Provide the [x, y] coordinate of the cell's center where the given text is located.  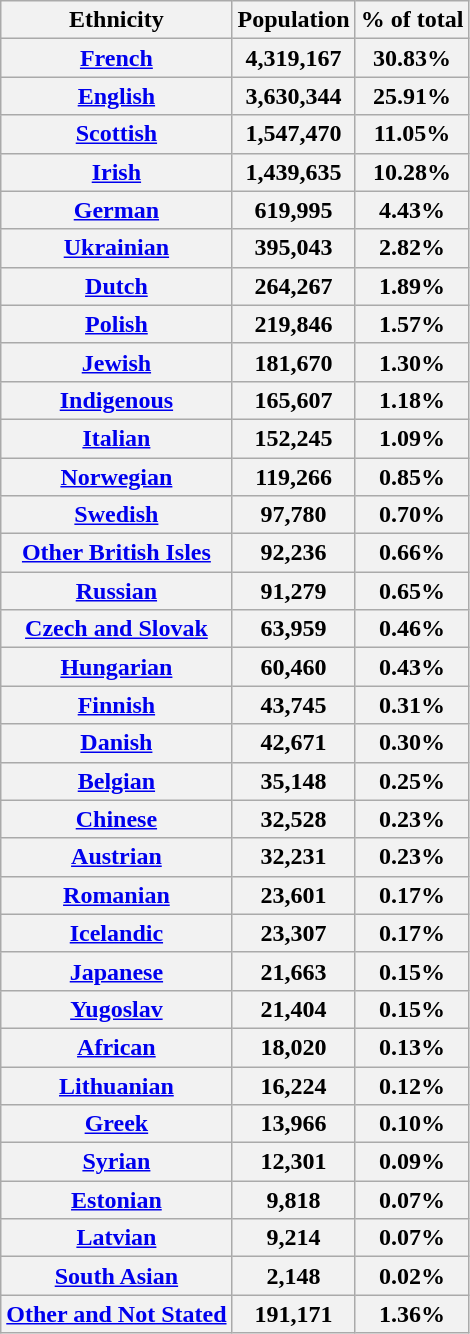
152,245 [294, 438]
165,607 [294, 400]
32,231 [294, 857]
91,279 [294, 591]
Swedish [116, 515]
619,995 [294, 210]
9,214 [294, 1238]
43,745 [294, 705]
21,404 [294, 1009]
219,846 [294, 324]
Italian [116, 438]
1.36% [412, 1314]
Belgian [116, 781]
French [116, 58]
23,601 [294, 895]
Indigenous [116, 400]
42,671 [294, 743]
264,267 [294, 286]
1.89% [412, 286]
German [116, 210]
16,224 [294, 1085]
97,780 [294, 515]
Finnish [116, 705]
Chinese [116, 819]
Lithuanian [116, 1085]
18,020 [294, 1047]
30.83% [412, 58]
Dutch [116, 286]
0.85% [412, 477]
4.43% [412, 210]
1,547,470 [294, 134]
Hungarian [116, 667]
35,148 [294, 781]
181,670 [294, 362]
0.09% [412, 1162]
2.82% [412, 248]
23,307 [294, 933]
Romanian [116, 895]
% of total [412, 20]
Irish [116, 172]
Norwegian [116, 477]
Estonian [116, 1200]
0.31% [412, 705]
60,460 [294, 667]
Greek [116, 1124]
0.30% [412, 743]
1.57% [412, 324]
Population [294, 20]
119,266 [294, 477]
Austrian [116, 857]
Scottish [116, 134]
1.18% [412, 400]
South Asian [116, 1276]
Danish [116, 743]
0.13% [412, 1047]
0.70% [412, 515]
African [116, 1047]
0.02% [412, 1276]
Yugoslav [116, 1009]
Icelandic [116, 933]
Ukrainian [116, 248]
Czech and Slovak [116, 629]
191,171 [294, 1314]
4,319,167 [294, 58]
92,236 [294, 553]
32,528 [294, 819]
9,818 [294, 1200]
0.66% [412, 553]
3,630,344 [294, 96]
12,301 [294, 1162]
1.09% [412, 438]
0.65% [412, 591]
63,959 [294, 629]
Jewish [116, 362]
10.28% [412, 172]
Syrian [116, 1162]
25.91% [412, 96]
Ethnicity [116, 20]
2,148 [294, 1276]
English [116, 96]
Other British Isles [116, 553]
0.25% [412, 781]
13,966 [294, 1124]
21,663 [294, 971]
Japanese [116, 971]
Latvian [116, 1238]
0.46% [412, 629]
0.43% [412, 667]
1.30% [412, 362]
395,043 [294, 248]
0.10% [412, 1124]
0.12% [412, 1085]
Other and Not Stated [116, 1314]
11.05% [412, 134]
Polish [116, 324]
Russian [116, 591]
1,439,635 [294, 172]
